Pinpoint the cell where the given text exists, returning its [x, y] midpoint coordinate. 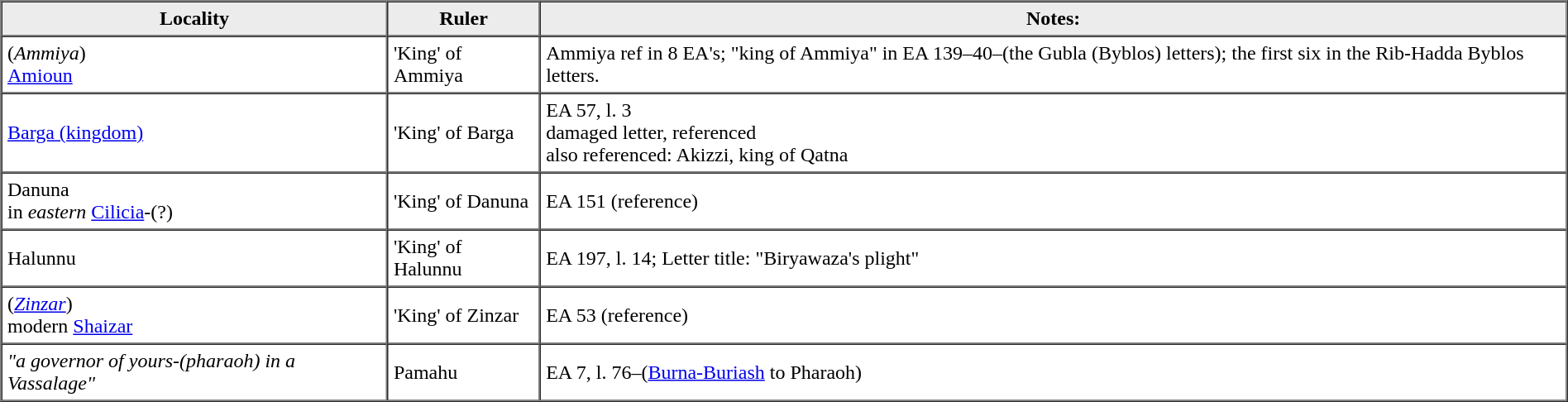
Danunain eastern Cilicia-(?) [195, 200]
"a governor of yours-(pharaoh) in a Vassalage" [195, 372]
(Zinzar)modern Shaizar [195, 314]
EA 197, l. 14; Letter title: "Biryawaza's plight" [1054, 258]
'King' of Halunnu [463, 258]
'King' of Danuna [463, 200]
Halunnu [195, 258]
EA 7, l. 76–(Burna-Buriash to Pharaoh) [1054, 372]
EA 53 (reference) [1054, 314]
Notes: [1054, 19]
(Ammiya)Amioun [195, 65]
'King' of Zinzar [463, 314]
Pamahu [463, 372]
Ruler [463, 19]
EA 151 (reference) [1054, 200]
'King' of Ammiya [463, 65]
Barga (kingdom) [195, 132]
Locality [195, 19]
Ammiya ref in 8 EA's; "king of Ammiya" in EA 139–40–(the Gubla (Byblos) letters); the first six in the Rib-Hadda Byblos letters. [1054, 65]
'King' of Barga [463, 132]
EA 57, l. 3 damaged letter, referencedalso referenced: Akizzi, king of Qatna [1054, 132]
